Find where the given text appears and provide that cell's center as [x, y] coordinate. 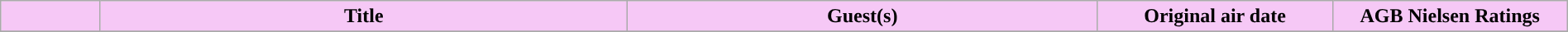
Original air date [1215, 16]
Title [364, 16]
Guest(s) [863, 16]
AGB Nielsen Ratings [1450, 16]
